Capture the cell that displays the provided text and extract its (X, Y) central coordinate. 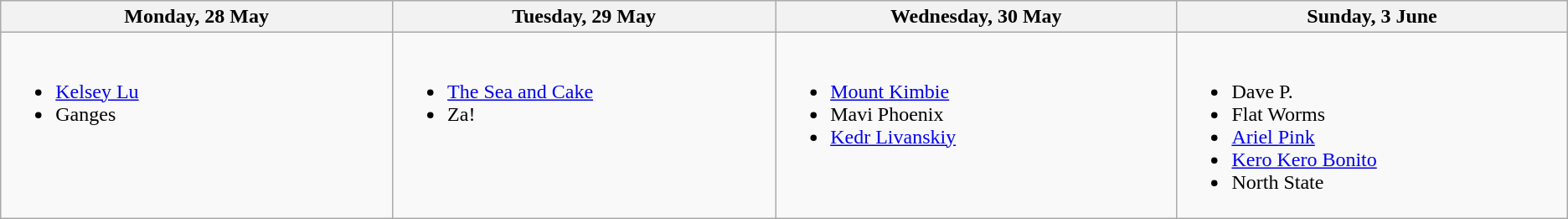
Mount KimbieMavi PhoenixKedr Livanskiy (977, 126)
Sunday, 3 June (1372, 17)
Tuesday, 29 May (585, 17)
Kelsey LuGanges (197, 126)
Wednesday, 30 May (977, 17)
Dave P.Flat WormsAriel PinkKero Kero BonitoNorth State (1372, 126)
The Sea and CakeZa! (585, 126)
Monday, 28 May (197, 17)
